Search for the cell housing the specified text and yield its (x, y) center coordinate. 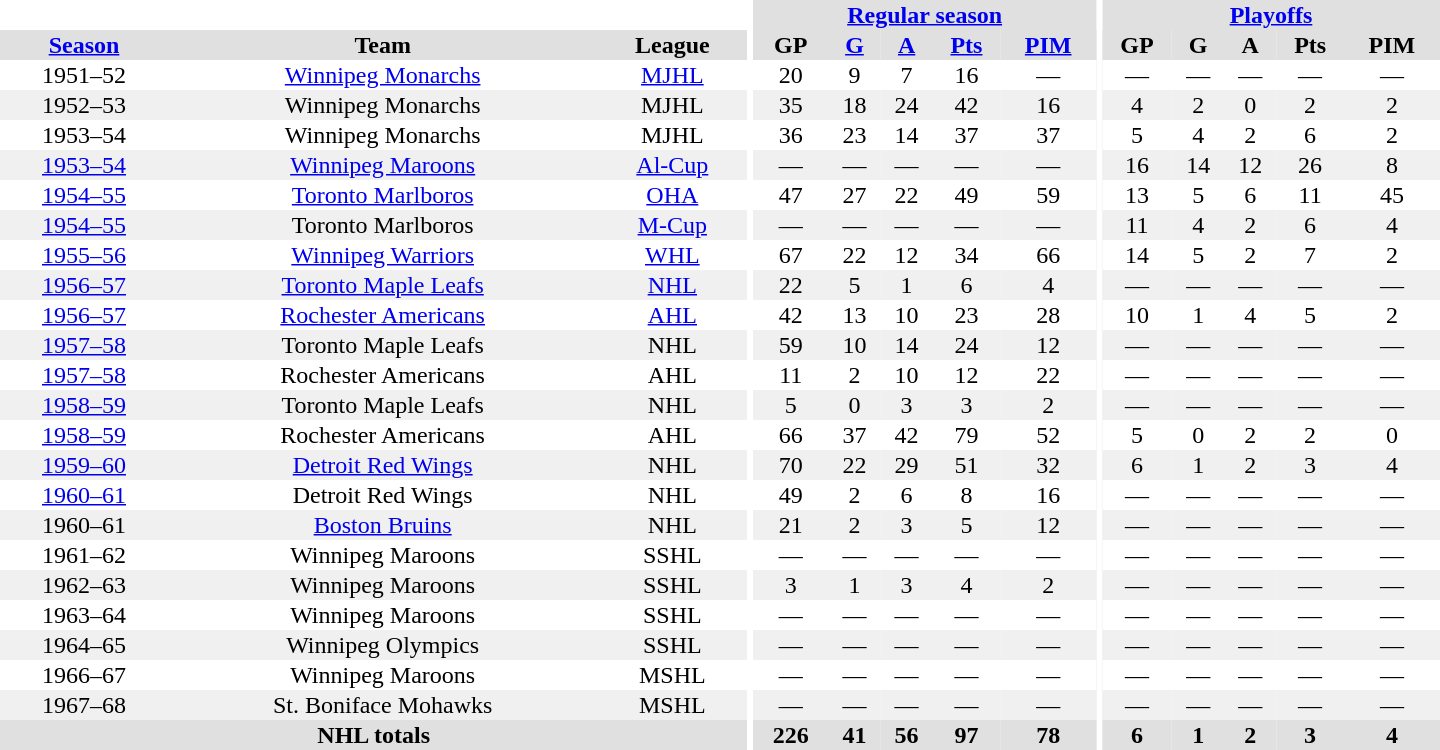
1951–52 (84, 75)
47 (790, 195)
M-Cup (672, 225)
1952–53 (84, 105)
56 (907, 735)
97 (967, 735)
Boston Bruins (382, 525)
67 (790, 255)
226 (790, 735)
Winnipeg Warriors (382, 255)
1961–62 (84, 555)
35 (790, 105)
1962–63 (84, 585)
26 (1310, 165)
OHA (672, 195)
79 (967, 435)
20 (790, 75)
Playoffs (1271, 15)
51 (967, 465)
41 (854, 735)
Season (84, 45)
1963–64 (84, 615)
Winnipeg Olympics (382, 645)
Team (382, 45)
1967–68 (84, 705)
18 (854, 105)
45 (1392, 195)
36 (790, 135)
70 (790, 465)
St. Boniface Mohawks (382, 705)
28 (1048, 315)
WHL (672, 255)
League (672, 45)
29 (907, 465)
27 (854, 195)
1966–67 (84, 675)
NHL totals (374, 735)
78 (1048, 735)
34 (967, 255)
1964–65 (84, 645)
21 (790, 525)
Regular season (924, 15)
1959–60 (84, 465)
9 (854, 75)
52 (1048, 435)
32 (1048, 465)
Al-Cup (672, 165)
1955–56 (84, 255)
